Scan for the cell matching the given text and deliver its (X, Y) coordinate at center. 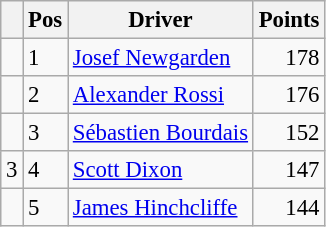
Pos (46, 20)
147 (288, 170)
178 (288, 58)
James Hinchcliffe (161, 208)
Josef Newgarden (161, 58)
2 (46, 95)
152 (288, 133)
1 (46, 58)
Scott Dixon (161, 170)
Driver (161, 20)
176 (288, 95)
4 (46, 170)
Sébastien Bourdais (161, 133)
Alexander Rossi (161, 95)
Points (288, 20)
144 (288, 208)
5 (46, 208)
